Locate the cell with the specified text and output its (X, Y) center coordinate. 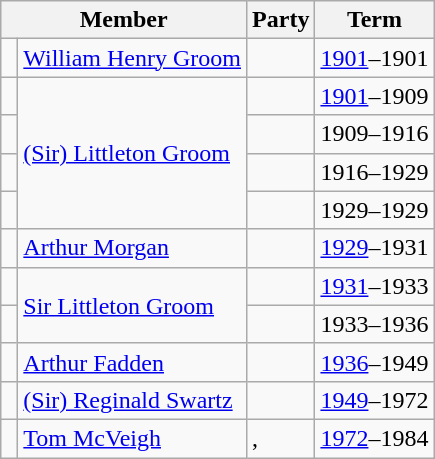
(Sir) Littleton Groom (132, 153)
Party (281, 20)
Term (374, 20)
1949–1972 (374, 400)
1901–1909 (374, 96)
1972–1984 (374, 438)
Tom McVeigh (132, 438)
1909–1916 (374, 134)
Arthur Fadden (132, 362)
Sir Littleton Groom (132, 305)
1901–1901 (374, 58)
1929–1931 (374, 248)
(Sir) Reginald Swartz (132, 400)
1931–1933 (374, 286)
Member (124, 20)
William Henry Groom (132, 58)
1936–1949 (374, 362)
, (281, 438)
1916–1929 (374, 172)
1929–1929 (374, 210)
Arthur Morgan (132, 248)
1933–1936 (374, 324)
